Output the (X, Y) coordinate of the center of the cell containing the given text.  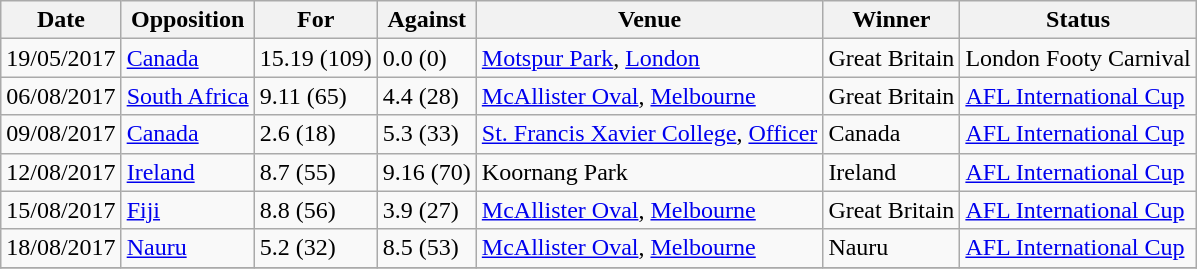
For (316, 20)
St. Francis Xavier College, Officer (650, 134)
9.16 (70) (426, 172)
Motspur Park, London (650, 58)
4.4 (28) (426, 96)
Status (1078, 20)
Venue (650, 20)
8.5 (53) (426, 248)
8.7 (55) (316, 172)
8.8 (56) (316, 210)
Date (61, 20)
19/05/2017 (61, 58)
15/08/2017 (61, 210)
5.2 (32) (316, 248)
Opposition (188, 20)
06/08/2017 (61, 96)
15.19 (109) (316, 58)
2.6 (18) (316, 134)
South Africa (188, 96)
5.3 (33) (426, 134)
Against (426, 20)
9.11 (65) (316, 96)
Winner (892, 20)
12/08/2017 (61, 172)
London Footy Carnival (1078, 58)
0.0 (0) (426, 58)
Koornang Park (650, 172)
3.9 (27) (426, 210)
09/08/2017 (61, 134)
Fiji (188, 210)
18/08/2017 (61, 248)
